Provide the [X, Y] coordinate of the cell's center where the given text is located.  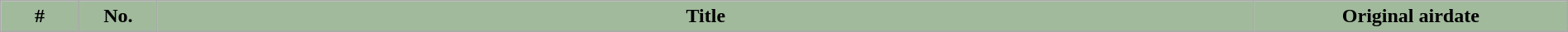
No. [117, 16]
Title [705, 16]
# [40, 16]
Original airdate [1411, 16]
